Return [X, Y] of the center of cell containing provided text 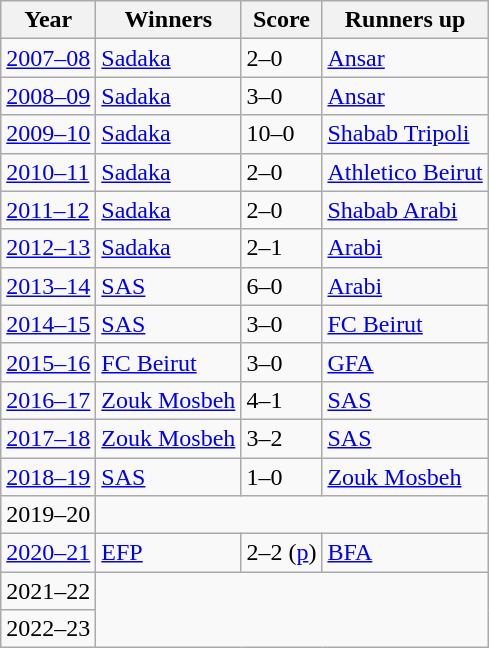
2007–08 [48, 58]
2008–09 [48, 96]
10–0 [282, 134]
Winners [168, 20]
2–1 [282, 248]
2014–15 [48, 324]
2015–16 [48, 362]
Year [48, 20]
2009–10 [48, 134]
2021–22 [48, 591]
Athletico Beirut [405, 172]
2010–11 [48, 172]
Score [282, 20]
1–0 [282, 477]
Runners up [405, 20]
2020–21 [48, 553]
2019–20 [48, 515]
2012–13 [48, 248]
Shabab Tripoli [405, 134]
2013–14 [48, 286]
Shabab Arabi [405, 210]
GFA [405, 362]
2016–17 [48, 400]
EFP [168, 553]
2–2 (p) [282, 553]
2022–23 [48, 629]
2017–18 [48, 438]
2018–19 [48, 477]
6–0 [282, 286]
3–2 [282, 438]
BFA [405, 553]
2011–12 [48, 210]
4–1 [282, 400]
